Extract the [x, y] coordinate from the center of the cell holding the provided text.  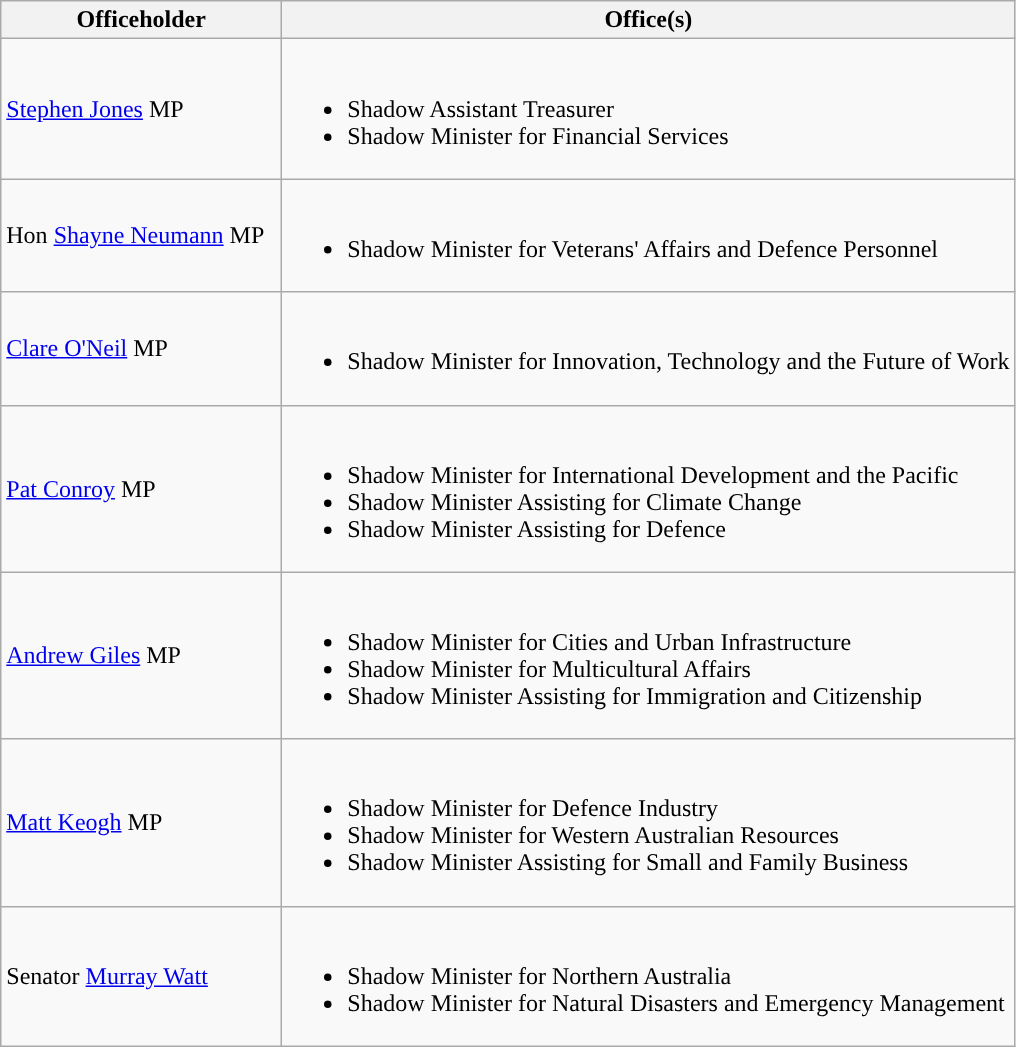
Officeholder [142, 20]
Hon Shayne Neumann MP [142, 236]
Shadow Minister for Veterans' Affairs and Defence Personnel [648, 236]
Shadow Minister for Northern AustraliaShadow Minister for Natural Disasters and Emergency Management [648, 976]
Shadow Assistant TreasurerShadow Minister for Financial Services [648, 109]
Pat Conroy MP [142, 488]
Shadow Minister for International Development and the PacificShadow Minister Assisting for Climate ChangeShadow Minister Assisting for Defence [648, 488]
Shadow Minister for Cities and Urban InfrastructureShadow Minister for Multicultural AffairsShadow Minister Assisting for Immigration and Citizenship [648, 656]
Senator Murray Watt [142, 976]
Andrew Giles MP [142, 656]
Shadow Minister for Defence IndustryShadow Minister for Western Australian ResourcesShadow Minister Assisting for Small and Family Business [648, 822]
Stephen Jones MP [142, 109]
Shadow Minister for Innovation, Technology and the Future of Work [648, 348]
Clare O'Neil MP [142, 348]
Office(s) [648, 20]
Matt Keogh MP [142, 822]
